Search for the cell housing the specified text and yield its [X, Y] center coordinate. 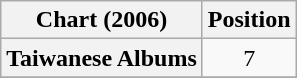
Taiwanese Albums [102, 58]
7 [249, 58]
Position [249, 20]
Chart (2006) [102, 20]
